Pinpoint the cell where the given text exists, returning its (x, y) midpoint coordinate. 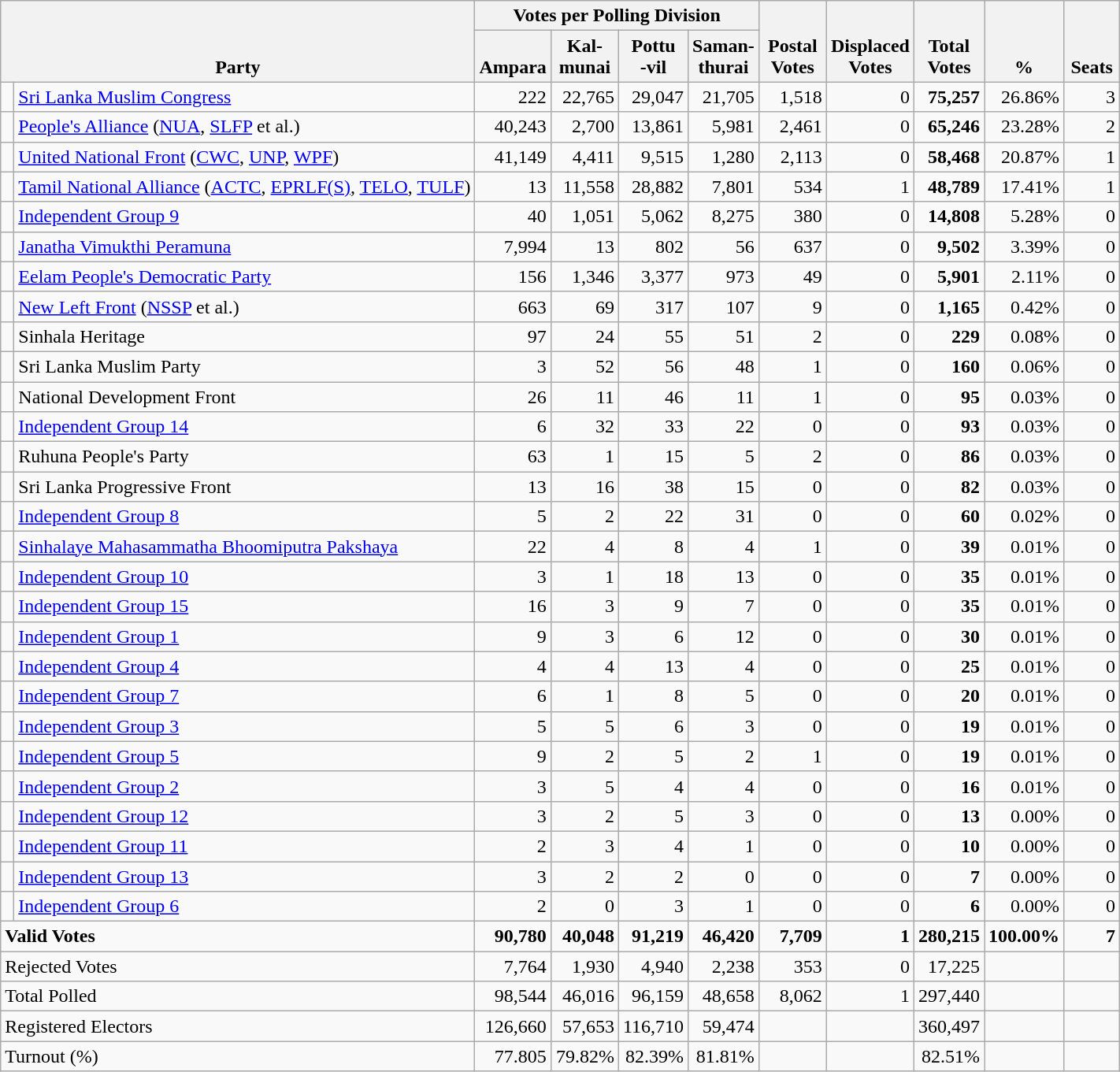
Independent Group 12 (244, 816)
New Left Front (NSSP et al.) (244, 306)
38 (653, 487)
5.28% (1024, 217)
7,764 (513, 966)
Valid Votes (238, 937)
11,558 (584, 187)
Ampara (513, 57)
% (1024, 41)
229 (948, 336)
20 (948, 696)
33 (653, 427)
4,411 (584, 157)
People's Alliance (NUA, SLFP et al.) (244, 127)
13,861 (653, 127)
663 (513, 306)
29,047 (653, 97)
Independent Group 11 (244, 846)
28,882 (653, 187)
0.42% (1024, 306)
98,544 (513, 996)
86 (948, 457)
25 (948, 666)
41,149 (513, 157)
9,502 (948, 247)
81.81% (724, 1056)
7,709 (792, 937)
317 (653, 306)
2.11% (1024, 276)
Independent Group 6 (244, 907)
0.08% (1024, 336)
26.86% (1024, 97)
116,710 (653, 1026)
107 (724, 306)
0.06% (1024, 366)
Tamil National Alliance (ACTC, EPRLF(S), TELO, TULF) (244, 187)
2,238 (724, 966)
79.82% (584, 1056)
Turnout (%) (238, 1056)
Pottu-vil (653, 57)
Party (238, 41)
10 (948, 846)
96,159 (653, 996)
48 (724, 366)
Independent Group 7 (244, 696)
Total Votes (948, 41)
156 (513, 276)
12 (724, 636)
39 (948, 547)
100.00% (1024, 937)
30 (948, 636)
3,377 (653, 276)
5,062 (653, 217)
Independent Group 13 (244, 877)
17,225 (948, 966)
24 (584, 336)
2,700 (584, 127)
77.805 (513, 1056)
55 (653, 336)
40,048 (584, 937)
22,765 (584, 97)
97 (513, 336)
Sinhala Heritage (244, 336)
United National Front (CWC, UNP, WPF) (244, 157)
Independent Group 2 (244, 786)
802 (653, 247)
Independent Group 5 (244, 756)
973 (724, 276)
5,981 (724, 127)
Independent Group 10 (244, 577)
Independent Group 9 (244, 217)
26 (513, 396)
75,257 (948, 97)
Saman-thurai (724, 57)
Independent Group 3 (244, 726)
57,653 (584, 1026)
Seats (1092, 41)
7,994 (513, 247)
353 (792, 966)
90,780 (513, 937)
48,789 (948, 187)
PostalVotes (792, 41)
91,219 (653, 937)
58,468 (948, 157)
52 (584, 366)
360,497 (948, 1026)
280,215 (948, 937)
Ruhuna People's Party (244, 457)
4,940 (653, 966)
31 (724, 517)
8,275 (724, 217)
14,808 (948, 217)
Sri Lanka Muslim Party (244, 366)
637 (792, 247)
20.87% (1024, 157)
Registered Electors (238, 1026)
1,165 (948, 306)
5,901 (948, 276)
126,660 (513, 1026)
69 (584, 306)
40 (513, 217)
40,243 (513, 127)
Rejected Votes (238, 966)
82 (948, 487)
95 (948, 396)
21,705 (724, 97)
National Development Front (244, 396)
Votes per Polling Division (617, 16)
63 (513, 457)
46,016 (584, 996)
3.39% (1024, 247)
0.02% (1024, 517)
Independent Group 4 (244, 666)
1,051 (584, 217)
Total Polled (238, 996)
46 (653, 396)
48,658 (724, 996)
2,113 (792, 157)
65,246 (948, 127)
82.51% (948, 1056)
1,346 (584, 276)
DisplacedVotes (870, 41)
Independent Group 1 (244, 636)
1,930 (584, 966)
46,420 (724, 937)
Independent Group 15 (244, 606)
Sinhalaye Mahasammatha Bhoomiputra Pakshaya (244, 547)
18 (653, 577)
2,461 (792, 127)
Kal-munai (584, 57)
93 (948, 427)
160 (948, 366)
Sri Lanka Progressive Front (244, 487)
7,801 (724, 187)
1,280 (724, 157)
17.41% (1024, 187)
Janatha Vimukthi Peramuna (244, 247)
60 (948, 517)
9,515 (653, 157)
Independent Group 8 (244, 517)
297,440 (948, 996)
Sri Lanka Muslim Congress (244, 97)
82.39% (653, 1056)
49 (792, 276)
51 (724, 336)
1,518 (792, 97)
59,474 (724, 1026)
380 (792, 217)
32 (584, 427)
23.28% (1024, 127)
Eelam People's Democratic Party (244, 276)
222 (513, 97)
Independent Group 14 (244, 427)
8,062 (792, 996)
534 (792, 187)
